Provide the [x, y] coordinate of the cell's center where the given text is located.  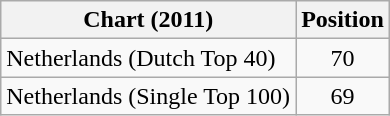
Netherlands (Single Top 100) [148, 96]
70 [343, 58]
Chart (2011) [148, 20]
Position [343, 20]
Netherlands (Dutch Top 40) [148, 58]
69 [343, 96]
